Output the (x, y) coordinate of the center of the cell containing the given text.  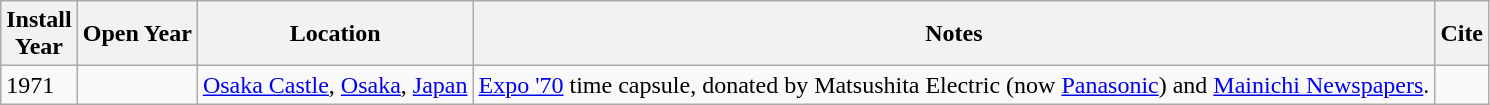
Open Year (137, 34)
Osaka Castle, Osaka, Japan (335, 85)
Expo '70 time capsule, donated by Matsushita Electric (now Panasonic) and Mainichi Newspapers. (954, 85)
Cite (1462, 34)
Notes (954, 34)
1971 (39, 85)
Location (335, 34)
InstallYear (39, 34)
